Locate the cell with the specified text and output its [X, Y] center coordinate. 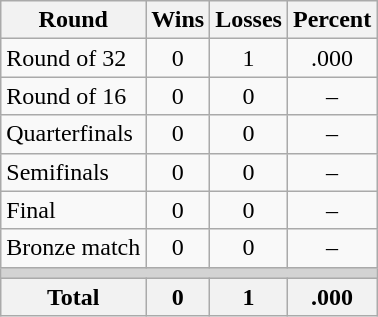
Wins [178, 20]
Round of 16 [74, 96]
Final [74, 210]
Semifinals [74, 172]
Round of 32 [74, 58]
Round [74, 20]
Losses [249, 20]
Percent [332, 20]
Total [74, 297]
Quarterfinals [74, 134]
Bronze match [74, 248]
